Locate the cell with the specified text and output its [x, y] center coordinate. 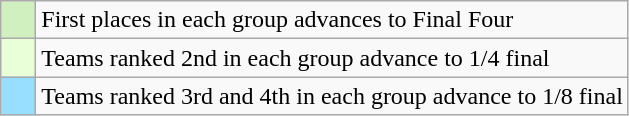
First places in each group advances to Final Four [332, 20]
Teams ranked 2nd in each group advance to 1/4 final [332, 58]
Teams ranked 3rd and 4th in each group advance to 1/8 final [332, 96]
